Provide the [x, y] coordinate of the cell's center where the given text is located.  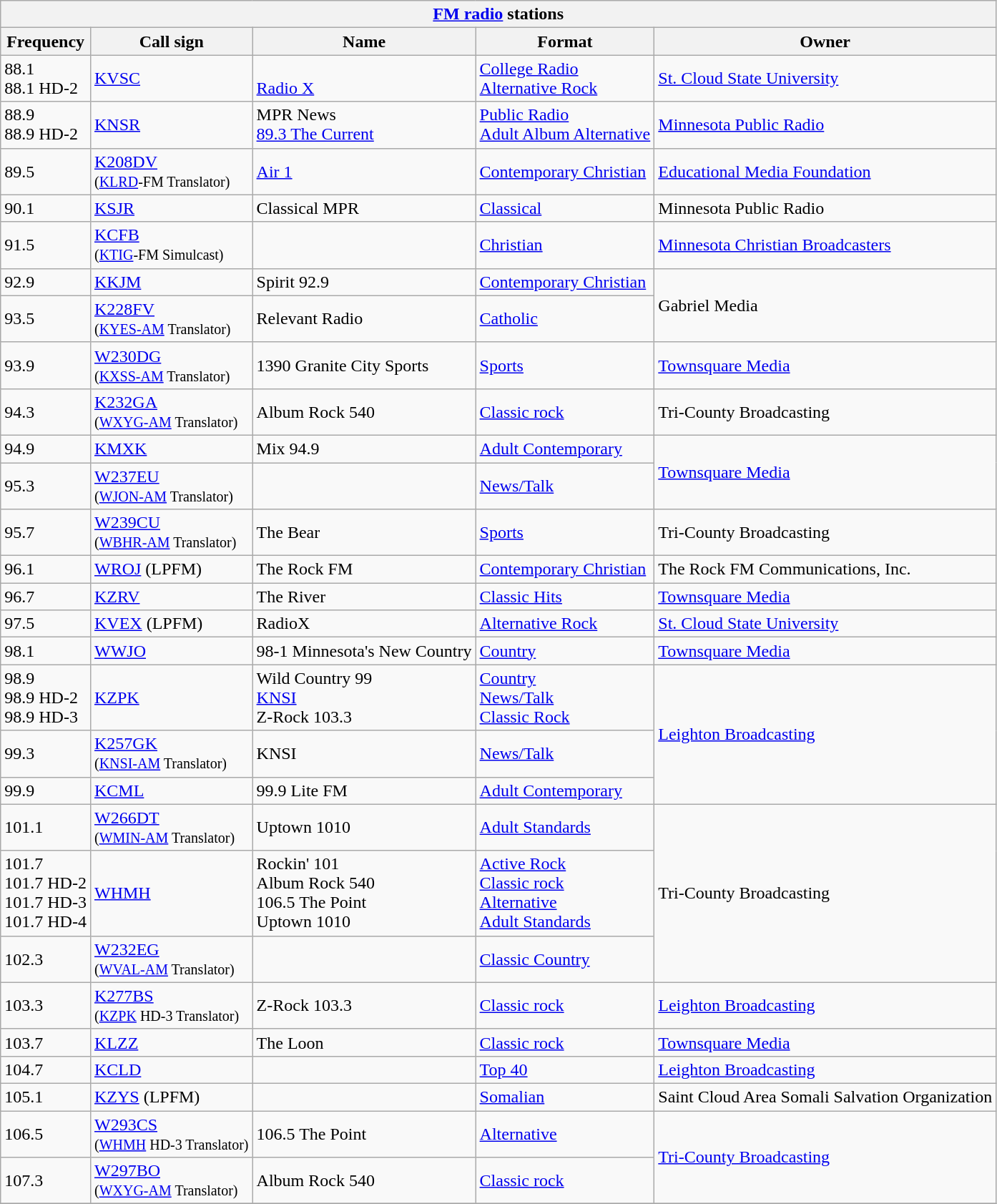
Educational Media Foundation [825, 172]
Alternative Rock [565, 624]
The Rock FM Communications, Inc. [825, 569]
K277BS(KZPK HD-3 Translator) [172, 1006]
KKJM [172, 282]
KCML [172, 791]
93.5 [46, 319]
W232EG(WVAL-AM Translator) [172, 959]
Call sign [172, 41]
WHMH [172, 893]
99.9 [46, 791]
99.3 [46, 754]
KCFB(KTIG-FM Simulcast) [172, 245]
The Rock FM [364, 569]
Top 40 [565, 1070]
CountryNews/TalkClassic Rock [565, 698]
Spirit 92.9 [364, 282]
KNSR [172, 124]
W297BO(WXYG-AM Translator) [172, 1180]
W239CU(WBHR-AM Translator) [172, 532]
Public RadioAdult Album Alternative [565, 124]
102.3 [46, 959]
1390 Granite City Sports [364, 365]
W293CS(WHMH HD-3 Translator) [172, 1133]
KVSC [172, 79]
Classical MPR [364, 208]
MPR News89.3 The Current [364, 124]
Country [565, 651]
The Loon [364, 1042]
98.1 [46, 651]
Frequency [46, 41]
95.3 [46, 485]
KZYS (LPFM) [172, 1097]
Mix 94.9 [364, 449]
94.9 [46, 449]
KZPK [172, 698]
Z-Rock 103.3 [364, 1006]
Air 1 [364, 172]
W266DT(WMIN-AM Translator) [172, 827]
88.988.9 HD-2 [46, 124]
Wild Country 99KNSIZ-Rock 103.3 [364, 698]
93.9 [46, 365]
Radio X [364, 79]
103.3 [46, 1006]
The River [364, 597]
Minnesota Christian Broadcasters [825, 245]
101.7101.7 HD-2 101.7 HD-3101.7 HD-4 [46, 893]
Owner [825, 41]
KMXK [172, 449]
89.5 [46, 172]
101.1 [46, 827]
Rockin' 101Album Rock 540106.5 The PointUptown 1010 [364, 893]
Active RockClassic rockAlternativeAdult Standards [565, 893]
Gabriel Media [825, 305]
Alternative [565, 1133]
WWJO [172, 651]
94.3 [46, 412]
Relevant Radio [364, 319]
96.7 [46, 597]
K257GK(KNSI-AM Translator) [172, 754]
Classical [565, 208]
Adult Standards [565, 827]
FM radio stations [498, 14]
KSJR [172, 208]
KNSI [364, 754]
98.998.9 HD-298.9 HD-3 [46, 698]
106.5 The Point [364, 1133]
K208DV(KLRD-FM Translator) [172, 172]
Classic Hits [565, 597]
104.7 [46, 1070]
Somalian [565, 1097]
Name [364, 41]
RadioX [364, 624]
105.1 [46, 1097]
K232GA(WXYG-AM Translator) [172, 412]
106.5 [46, 1133]
The Bear [364, 532]
90.1 [46, 208]
96.1 [46, 569]
97.5 [46, 624]
98-1 Minnesota's New Country [364, 651]
KVEX (LPFM) [172, 624]
88.188.1 HD-2 [46, 79]
91.5 [46, 245]
Saint Cloud Area Somali Salvation Organization [825, 1097]
W230DG(KXSS-AM Translator) [172, 365]
92.9 [46, 282]
Uptown 1010 [364, 827]
99.9 Lite FM [364, 791]
KZRV [172, 597]
KLZZ [172, 1042]
College RadioAlternative Rock [565, 79]
KCLD [172, 1070]
103.7 [46, 1042]
Christian [565, 245]
Catholic [565, 319]
Format [565, 41]
W237EU(WJON-AM Translator) [172, 485]
WROJ (LPFM) [172, 569]
K228FV(KYES-AM Translator) [172, 319]
107.3 [46, 1180]
Classic Country [565, 959]
95.7 [46, 532]
